Identify which cell holds the provided text, then report its [X, Y] central coordinate. 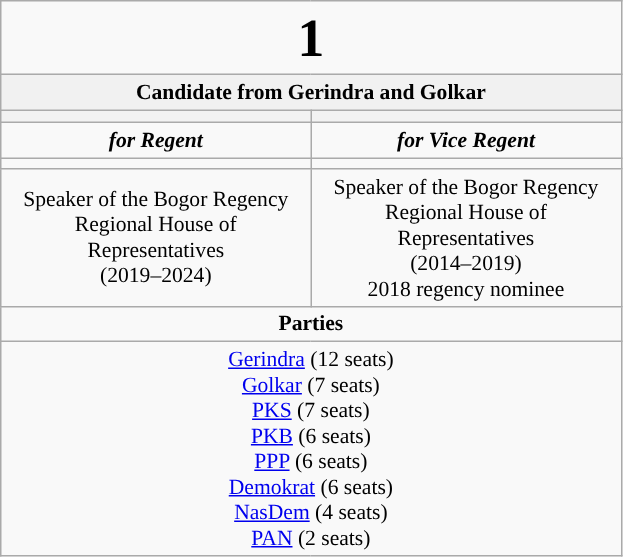
for Vice Regent [466, 141]
Gerindra (12 seats)Golkar (7 seats)PKS (7 seats)PKB (6 seats)PPP (6 seats)Demokrat (6 seats)NasDem (4 seats)PAN (2 seats) [311, 449]
Speaker of the Bogor Regency Regional House of Representatives(2014–2019)2018 regency nominee [466, 238]
Parties [311, 324]
for Regent [156, 141]
Candidate from Gerindra and Golkar [311, 92]
1 [311, 38]
Speaker of the Bogor Regency Regional House of Representatives(2019–2024) [156, 238]
